From the cell containing the given text, extract its center point as (X, Y) coordinate. 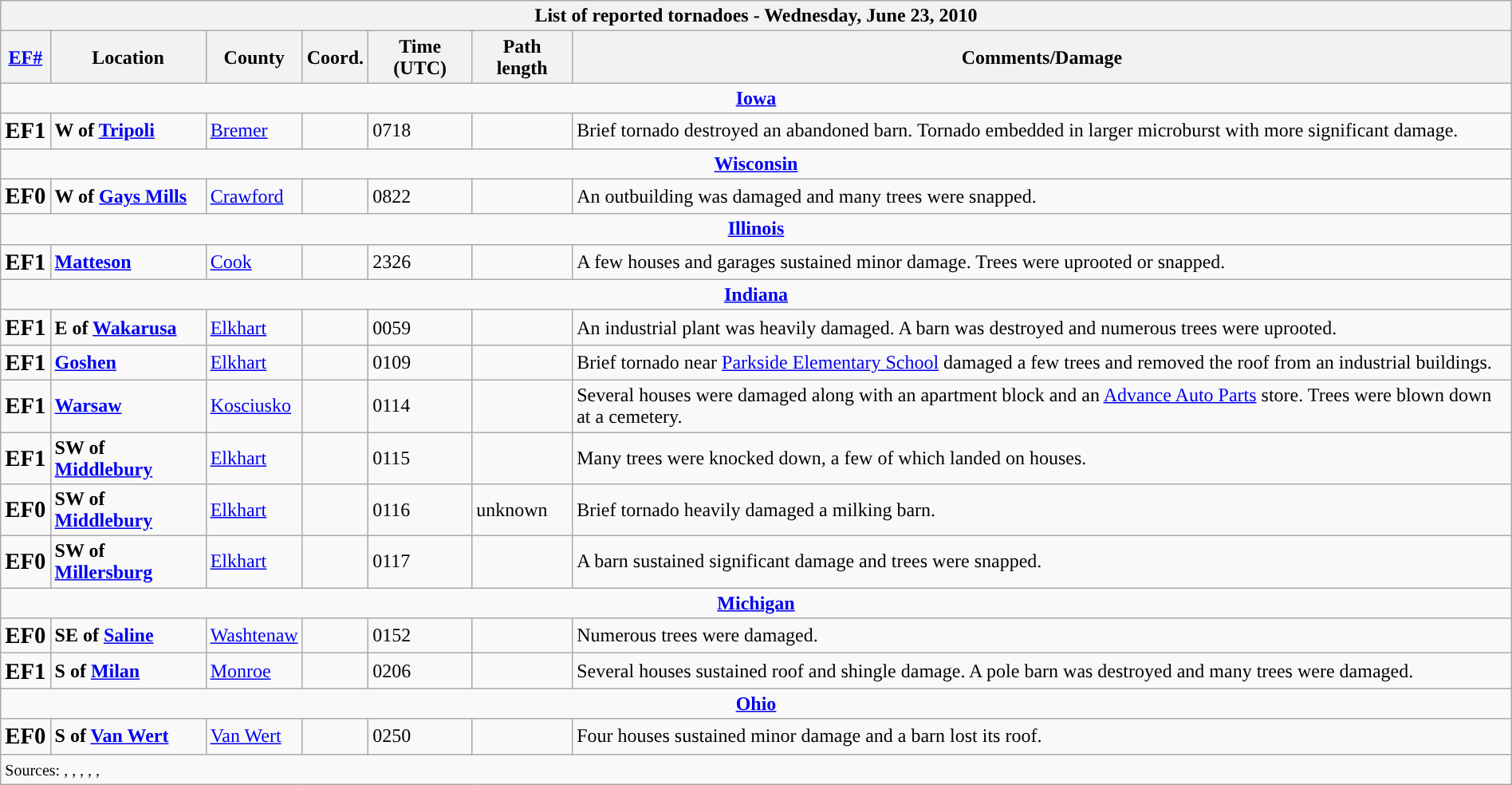
Iowa (756, 98)
0250 (420, 736)
S of Van Wert (128, 736)
Comments/Damage (1042, 57)
E of Wakarusa (128, 327)
List of reported tornadoes - Wednesday, June 23, 2010 (756, 16)
Numerous trees were damaged. (1042, 636)
Washtenaw (254, 636)
0822 (420, 196)
0206 (420, 671)
Kosciusko (254, 405)
Goshen (128, 362)
Brief tornado heavily damaged a milking barn. (1042, 511)
A few houses and garages sustained minor damage. Trees were uprooted or snapped. (1042, 262)
Coord. (335, 57)
Matteson (128, 262)
A barn sustained significant damage and trees were snapped. (1042, 562)
0117 (420, 562)
SW of Millersburg (128, 562)
Time (UTC) (420, 57)
Bremer (254, 131)
0109 (420, 362)
An industrial plant was heavily damaged. A barn was destroyed and numerous trees were uprooted. (1042, 327)
W of Gays Mills (128, 196)
0718 (420, 131)
Michigan (756, 603)
Many trees were knocked down, a few of which landed on houses. (1042, 458)
Brief tornado destroyed an abandoned barn. Tornado embedded in larger microburst with more significant damage. (1042, 131)
Sources: , , , , , (756, 769)
Crawford (254, 196)
Path length (522, 57)
Several houses were damaged along with an apartment block and an Advance Auto Parts store. Trees were blown down at a cemetery. (1042, 405)
0152 (420, 636)
0115 (420, 458)
0116 (420, 511)
2326 (420, 262)
W of Tripoli (128, 131)
S of Milan (128, 671)
Monroe (254, 671)
Wisconsin (756, 164)
unknown (522, 511)
SE of Saline (128, 636)
Warsaw (128, 405)
Illinois (756, 229)
County (254, 57)
Van Wert (254, 736)
EF# (26, 57)
Cook (254, 262)
0114 (420, 405)
An outbuilding was damaged and many trees were snapped. (1042, 196)
Brief tornado near Parkside Elementary School damaged a few trees and removed the roof from an industrial buildings. (1042, 362)
Indiana (756, 294)
0059 (420, 327)
Location (128, 57)
Several houses sustained roof and shingle damage. A pole barn was destroyed and many trees were damaged. (1042, 671)
Four houses sustained minor damage and a barn lost its roof. (1042, 736)
Ohio (756, 704)
